Find where the given text appears and provide that cell's center as [x, y] coordinate. 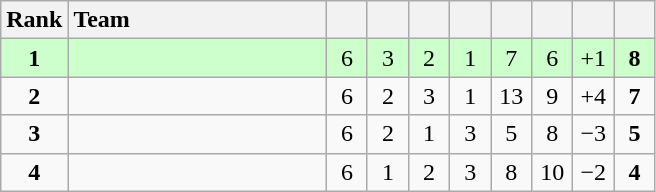
+1 [594, 58]
10 [552, 172]
+4 [594, 96]
Team [198, 20]
−2 [594, 172]
13 [512, 96]
Rank [34, 20]
9 [552, 96]
−3 [594, 134]
